Locate the cell with the specified text and output its [x, y] center coordinate. 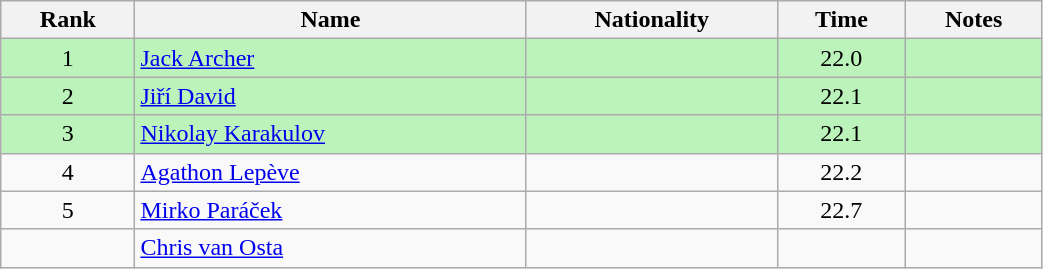
Name [330, 20]
22.7 [841, 210]
Mirko Paráček [330, 210]
Chris van Osta [330, 248]
Nikolay Karakulov [330, 134]
Nationality [652, 20]
Rank [68, 20]
2 [68, 96]
22.2 [841, 172]
1 [68, 58]
Agathon Lepève [330, 172]
Time [841, 20]
22.0 [841, 58]
Notes [974, 20]
4 [68, 172]
Jiří David [330, 96]
Jack Archer [330, 58]
5 [68, 210]
3 [68, 134]
